Scan for the cell matching the given text and deliver its [X, Y] coordinate at center. 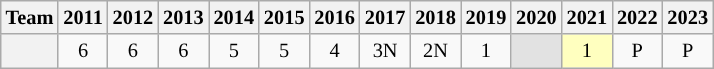
Team [30, 17]
2022 [637, 17]
2021 [587, 17]
2012 [133, 17]
2018 [435, 17]
2017 [385, 17]
4 [334, 51]
2015 [284, 17]
2N [435, 51]
3N [385, 51]
2011 [82, 17]
2023 [688, 17]
2014 [234, 17]
2013 [183, 17]
2020 [536, 17]
2019 [486, 17]
2016 [334, 17]
